From the cell containing the given text, extract its center point as [x, y] coordinate. 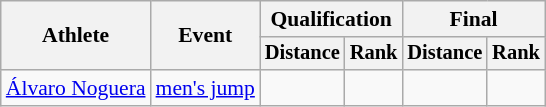
men's jump [206, 88]
Final [473, 19]
Athlete [76, 36]
Álvaro Noguera [76, 88]
Event [206, 36]
Qualification [331, 19]
